Output the (X, Y) coordinate of the center of the cell containing the given text.  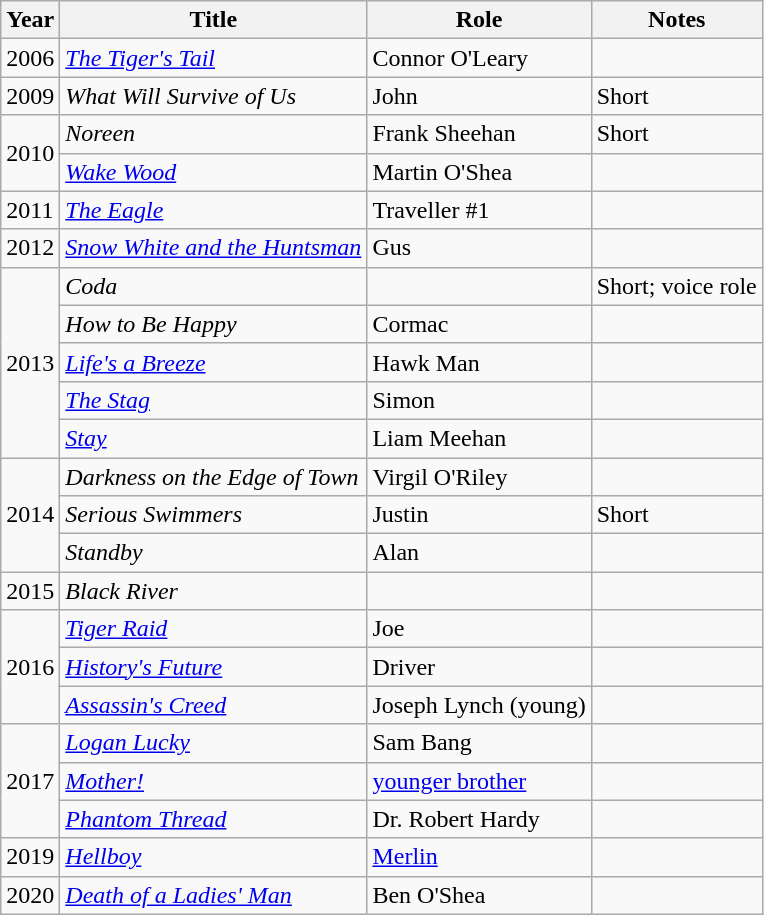
2006 (30, 58)
Wake Wood (214, 172)
Merlin (479, 857)
Joe (479, 629)
2009 (30, 96)
Title (214, 20)
Hellboy (214, 857)
Connor O'Leary (479, 58)
Liam Meehan (479, 438)
Year (30, 20)
Role (479, 20)
The Stag (214, 400)
Gus (479, 248)
Ben O'Shea (479, 895)
Dr. Robert Hardy (479, 819)
Alan (479, 553)
Driver (479, 667)
Logan Lucky (214, 743)
What Will Survive of Us (214, 96)
2012 (30, 248)
Traveller #1 (479, 210)
2017 (30, 781)
Noreen (214, 134)
younger brother (479, 781)
Martin O'Shea (479, 172)
Standby (214, 553)
2010 (30, 153)
2020 (30, 895)
John (479, 96)
Darkness on the Edge of Town (214, 477)
Life's a Breeze (214, 362)
Assassin's Creed (214, 705)
Snow White and the Huntsman (214, 248)
Tiger Raid (214, 629)
Serious Swimmers (214, 515)
2011 (30, 210)
2014 (30, 515)
2019 (30, 857)
Sam Bang (479, 743)
The Tiger's Tail (214, 58)
Justin (479, 515)
The Eagle (214, 210)
Virgil O'Riley (479, 477)
2015 (30, 591)
Stay (214, 438)
Frank Sheehan (479, 134)
2013 (30, 362)
Joseph Lynch (young) (479, 705)
History's Future (214, 667)
Black River (214, 591)
Short; voice role (676, 286)
Death of a Ladies' Man (214, 895)
Cormac (479, 324)
2016 (30, 667)
Mother! (214, 781)
Simon (479, 400)
How to Be Happy (214, 324)
Coda (214, 286)
Hawk Man (479, 362)
Notes (676, 20)
Phantom Thread (214, 819)
